Pinpoint the cell where the given text exists, returning its (x, y) midpoint coordinate. 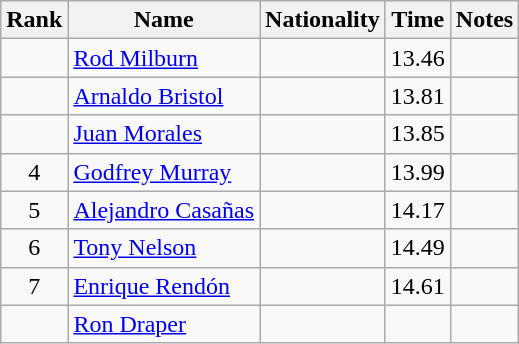
Tony Nelson (164, 248)
Juan Morales (164, 134)
14.17 (418, 210)
5 (34, 210)
4 (34, 172)
Rod Milburn (164, 58)
13.46 (418, 58)
13.99 (418, 172)
Notes (484, 20)
Nationality (323, 20)
13.85 (418, 134)
Alejandro Casañas (164, 210)
13.81 (418, 96)
14.61 (418, 286)
Rank (34, 20)
6 (34, 248)
Godfrey Murray (164, 172)
Enrique Rendón (164, 286)
7 (34, 286)
Name (164, 20)
Arnaldo Bristol (164, 96)
Time (418, 20)
Ron Draper (164, 324)
14.49 (418, 248)
